Return [X, Y] of the center of cell containing provided text 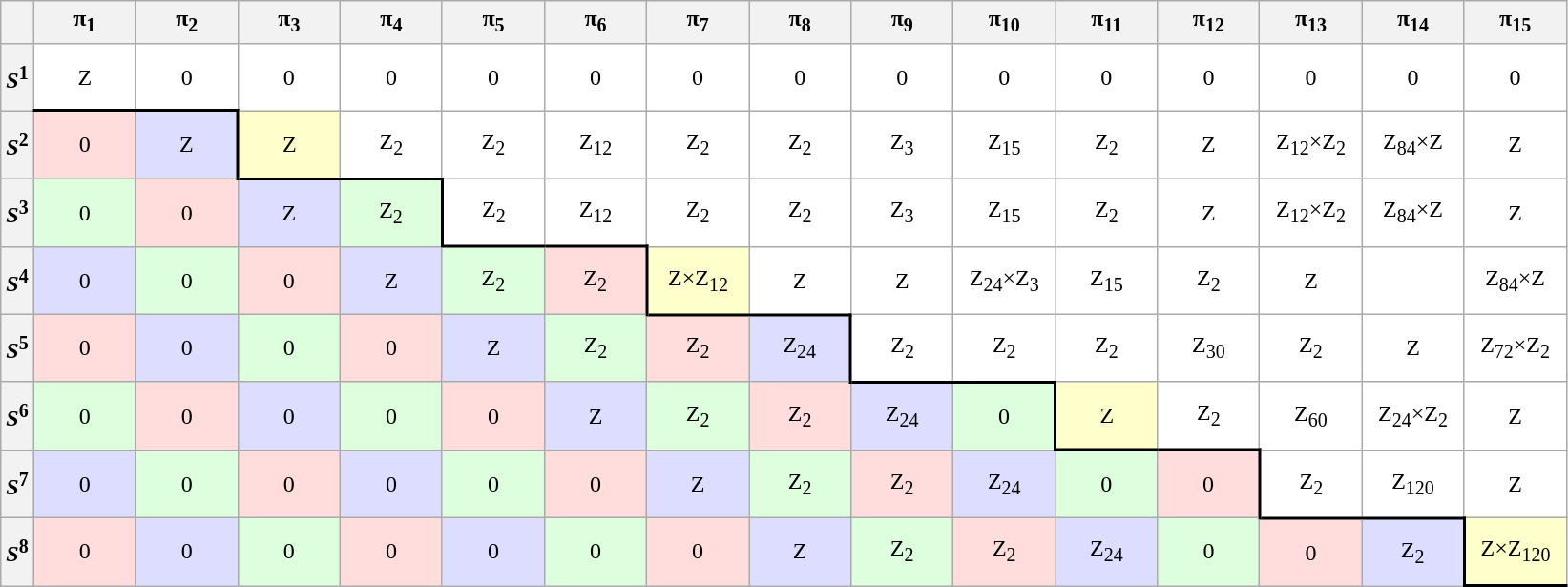
π15 [1516, 22]
S8 [17, 552]
π14 [1412, 22]
Z60 [1311, 416]
Z×Z12 [699, 281]
π8 [800, 22]
S7 [17, 483]
Z×Z120 [1516, 552]
π10 [1004, 22]
S6 [17, 416]
π3 [288, 22]
π11 [1107, 22]
π1 [84, 22]
S5 [17, 347]
Z30 [1208, 347]
π4 [391, 22]
π9 [903, 22]
S2 [17, 145]
Z24×Z3 [1004, 281]
π12 [1208, 22]
π2 [187, 22]
π5 [492, 22]
π7 [699, 22]
Z72×Z2 [1516, 347]
Z120 [1412, 483]
π6 [596, 22]
π13 [1311, 22]
S1 [17, 76]
S4 [17, 281]
Z24×Z2 [1412, 416]
S3 [17, 212]
